Detect which cell encompasses the target text, then output its (x, y) center coordinate. 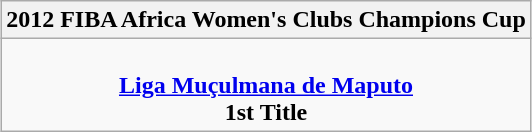
2012 FIBA Africa Women's Clubs Champions Cup (266, 20)
Liga Muçulmana de Maputo1st Title (266, 85)
